Return (X, Y) of the center of cell containing provided text 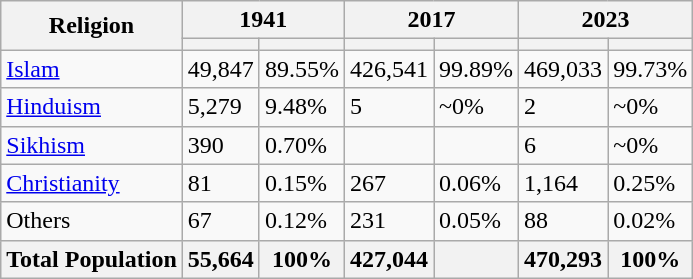
267 (388, 183)
Others (92, 221)
469,033 (564, 69)
88 (564, 221)
6 (564, 145)
Islam (92, 69)
1,164 (564, 183)
0.25% (650, 183)
5 (388, 107)
Sikhism (92, 145)
Hinduism (92, 107)
55,664 (220, 259)
390 (220, 145)
2 (564, 107)
99.89% (476, 69)
0.70% (302, 145)
Total Population (92, 259)
1941 (263, 20)
9.48% (302, 107)
2023 (606, 20)
67 (220, 221)
2017 (431, 20)
0.06% (476, 183)
0.12% (302, 221)
426,541 (388, 69)
0.02% (650, 221)
5,279 (220, 107)
Religion (92, 26)
470,293 (564, 259)
427,044 (388, 259)
99.73% (650, 69)
Christianity (92, 183)
81 (220, 183)
231 (388, 221)
0.05% (476, 221)
0.15% (302, 183)
49,847 (220, 69)
89.55% (302, 69)
